Locate the cell with the specified text and output its (X, Y) center coordinate. 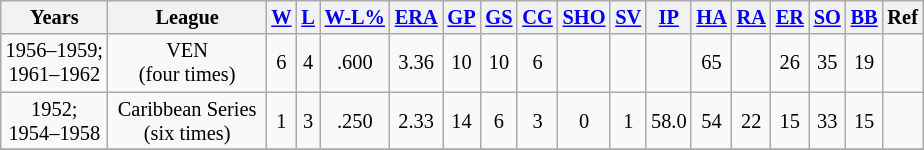
0 (584, 121)
VEN(four times) (188, 63)
GS (500, 17)
IP (668, 17)
22 (752, 121)
BB (864, 17)
CG (537, 17)
GP (462, 17)
Caribbean Series (six times) (188, 121)
35 (828, 63)
4 (308, 63)
League (188, 17)
2.33 (416, 121)
.250 (355, 121)
SO (828, 17)
W (281, 17)
Years (54, 17)
ERA (416, 17)
54 (711, 121)
Ref (903, 17)
19 (864, 63)
1956–1959;1961–1962 (54, 63)
33 (828, 121)
SV (628, 17)
1952;1954–1958 (54, 121)
ER (790, 17)
3.36 (416, 63)
HA (711, 17)
RA (752, 17)
W-L% (355, 17)
65 (711, 63)
58.0 (668, 121)
26 (790, 63)
.600 (355, 63)
SHO (584, 17)
L (308, 17)
14 (462, 121)
